From the cell containing the given text, extract its center point as [x, y] coordinate. 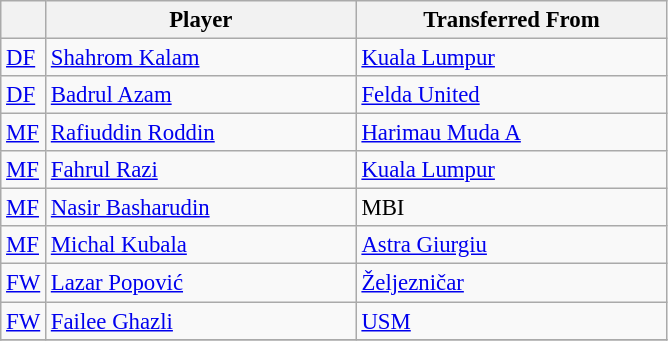
Felda United [512, 95]
Lazar Popović [202, 283]
MBI [512, 208]
Fahrul Razi [202, 170]
Željezničar [512, 283]
Michal Kubala [202, 245]
Shahrom Kalam [202, 58]
Astra Giurgiu [512, 245]
Harimau Muda A [512, 133]
Rafiuddin Roddin [202, 133]
Player [202, 20]
USM [512, 321]
Failee Ghazli [202, 321]
Nasir Basharudin [202, 208]
Transferred From [512, 20]
Badrul Azam [202, 95]
